Locate the cell with the specified text and output its (x, y) center coordinate. 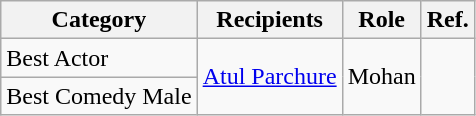
Mohan (382, 77)
Ref. (448, 20)
Category (99, 20)
Best Comedy Male (99, 96)
Role (382, 20)
Best Actor (99, 58)
Atul Parchure (270, 77)
Recipients (270, 20)
